Pinpoint the cell where the given text exists, returning its (X, Y) midpoint coordinate. 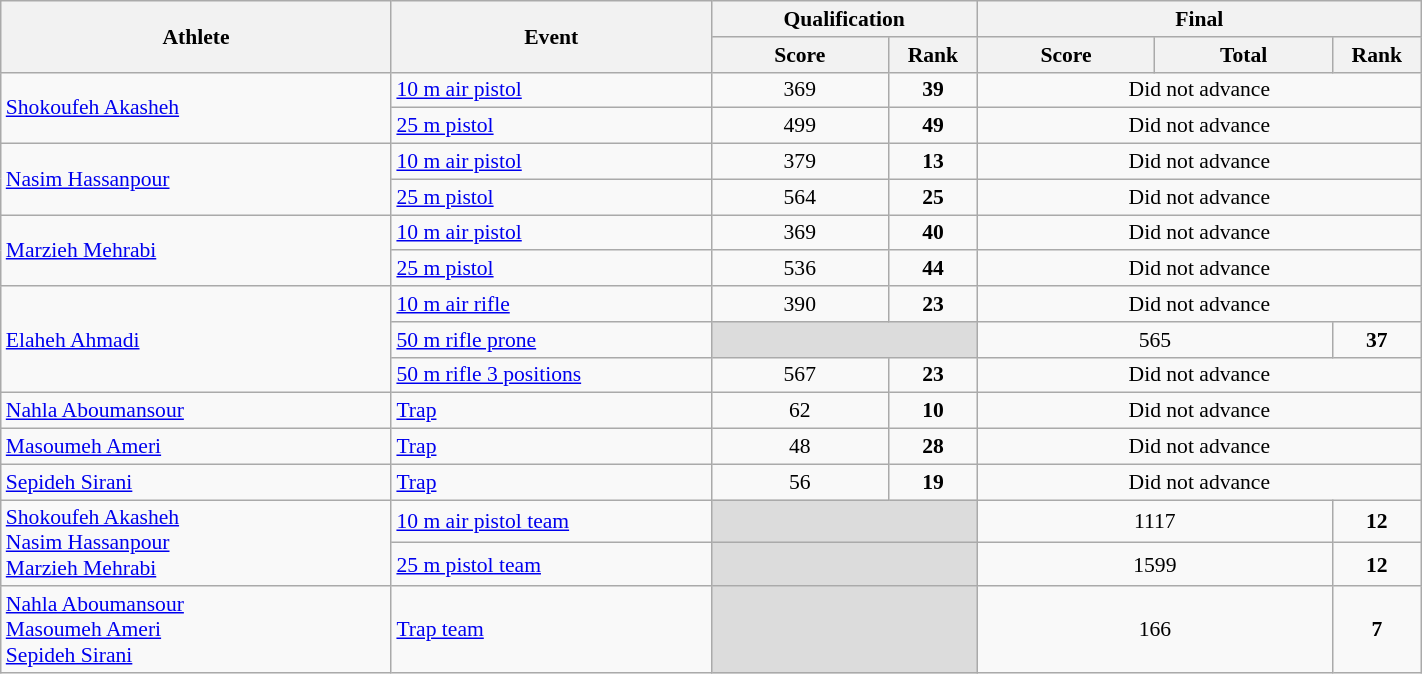
Elaheh Ahmadi (196, 340)
Nahla AboumansourMasoumeh AmeriSepideh Sirani (196, 630)
Final (1199, 19)
25 (934, 197)
10 m air rifle (551, 304)
40 (934, 233)
50 m rifle prone (551, 340)
390 (800, 304)
Nasim Hassanpour (196, 180)
Event (551, 36)
39 (934, 90)
Masoumeh Ameri (196, 447)
1599 (1154, 564)
10 (934, 411)
37 (1376, 340)
565 (1154, 340)
166 (1154, 630)
Total (1244, 55)
44 (934, 269)
Nahla Aboumansour (196, 411)
Qualification (844, 19)
Sepideh Sirani (196, 482)
536 (800, 269)
25 m pistol team (551, 564)
Shokoufeh AkashehNasim HassanpourMarzieh Mehrabi (196, 544)
49 (934, 126)
28 (934, 447)
567 (800, 375)
499 (800, 126)
Marzieh Mehrabi (196, 250)
379 (800, 162)
48 (800, 447)
Shokoufeh Akasheh (196, 108)
7 (1376, 630)
564 (800, 197)
56 (800, 482)
19 (934, 482)
Athlete (196, 36)
1117 (1154, 522)
Trap team (551, 630)
13 (934, 162)
50 m rifle 3 positions (551, 375)
62 (800, 411)
10 m air pistol team (551, 522)
